Provide the (X, Y) coordinate of the cell's center where the given text is located.  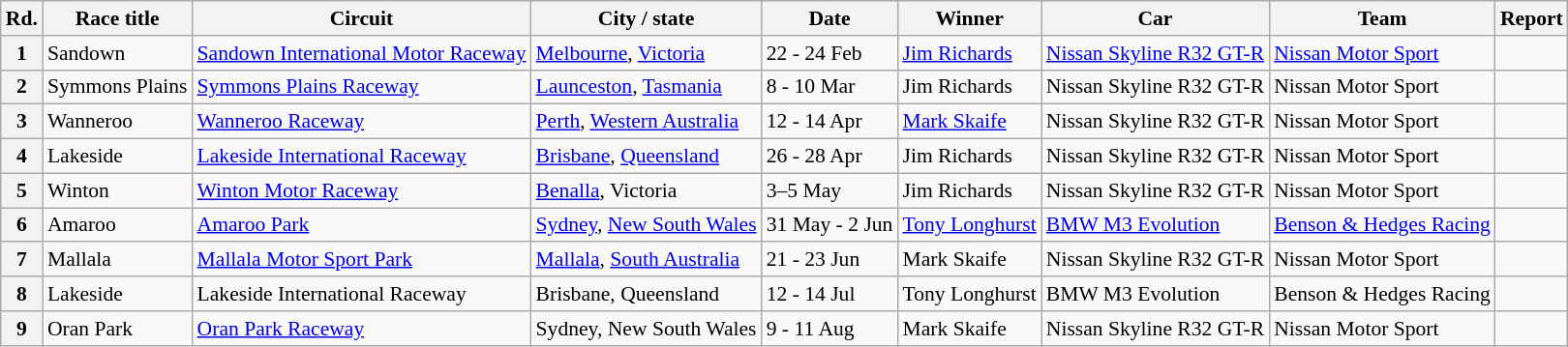
Rd. (21, 18)
Benalla, Victoria (647, 190)
Launceston, Tasmania (647, 87)
6 (21, 225)
Amaroo Park (362, 225)
12 - 14 Apr (830, 122)
Report (1531, 18)
Date (830, 18)
Winton Motor Raceway (362, 190)
31 May - 2 Jun (830, 225)
Oran Park (118, 329)
8 - 10 Mar (830, 87)
City / state (647, 18)
Amaroo (118, 225)
7 (21, 260)
3–5 May (830, 190)
Mallala Motor Sport Park (362, 260)
Wanneroo (118, 122)
Mallala (118, 260)
3 (21, 122)
Mallala, South Australia (647, 260)
Sandown International Motor Raceway (362, 53)
Winner (969, 18)
1 (21, 53)
Oran Park Raceway (362, 329)
26 - 28 Apr (830, 157)
9 (21, 329)
Symmons Plains (118, 87)
Race title (118, 18)
9 - 11 Aug (830, 329)
12 - 14 Jul (830, 294)
Car (1156, 18)
8 (21, 294)
Sandown (118, 53)
22 - 24 Feb (830, 53)
Symmons Plains Raceway (362, 87)
Circuit (362, 18)
Winton (118, 190)
5 (21, 190)
21 - 23 Jun (830, 260)
Wanneroo Raceway (362, 122)
2 (21, 87)
Perth, Western Australia (647, 122)
Melbourne, Victoria (647, 53)
Team (1382, 18)
4 (21, 157)
